Identify which cell holds the provided text, then report its (X, Y) central coordinate. 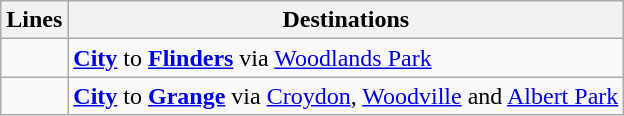
City to Flinders via Woodlands Park (346, 58)
Destinations (346, 20)
City to Grange via Croydon, Woodville and Albert Park (346, 96)
Lines (34, 20)
